For the text-containing cell, return its midpoint in (X, Y) coordinate format. 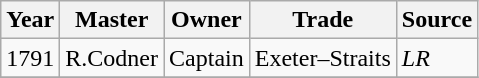
Master (112, 20)
Source (436, 20)
LR (436, 58)
Year (30, 20)
Owner (207, 20)
Captain (207, 58)
R.Codner (112, 58)
1791 (30, 58)
Trade (322, 20)
Exeter–Straits (322, 58)
